Capture the cell that displays the provided text and extract its (X, Y) central coordinate. 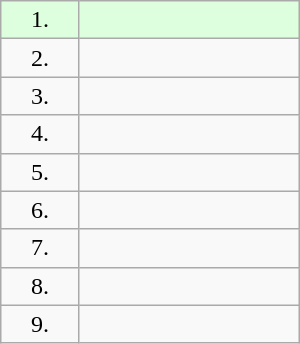
3. (40, 96)
7. (40, 248)
5. (40, 172)
2. (40, 58)
1. (40, 20)
6. (40, 210)
8. (40, 286)
9. (40, 324)
4. (40, 134)
